Identify which cell holds the provided text, then report its (x, y) central coordinate. 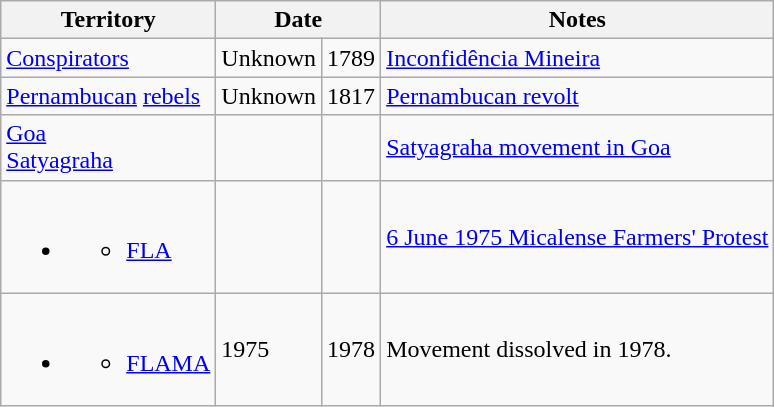
Pernambucan revolt (578, 96)
FLAMA (108, 350)
Pernambucan rebels (108, 96)
Inconfidência Mineira (578, 58)
Conspirators (108, 58)
1975 (269, 350)
Goa Satyagraha (108, 148)
1817 (352, 96)
1789 (352, 58)
Territory (108, 20)
Movement dissolved in 1978. (578, 350)
Satyagraha movement in Goa (578, 148)
FLA (108, 236)
Date (298, 20)
6 June 1975 Micalense Farmers' Protest (578, 236)
1978 (352, 350)
Notes (578, 20)
